Output the [X, Y] coordinate of the center of the cell containing the given text.  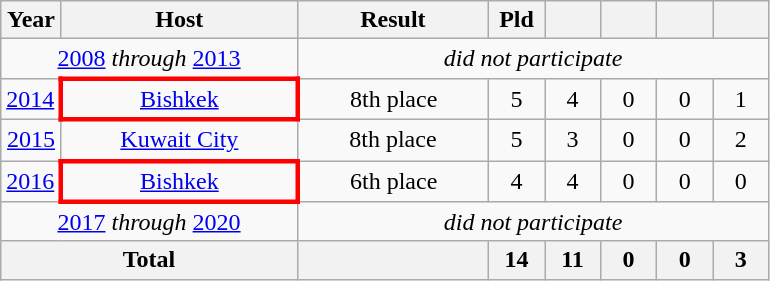
Year [32, 20]
Result [392, 20]
Total [150, 260]
Kuwait City [179, 140]
2017 through 2020 [150, 222]
11 [572, 260]
2 [741, 140]
2015 [32, 140]
2008 through 2013 [150, 59]
14 [516, 260]
6th place [392, 180]
2016 [32, 180]
Host [179, 20]
2014 [32, 98]
Pld [516, 20]
1 [741, 98]
